From the cell containing the given text, extract its center point as (x, y) coordinate. 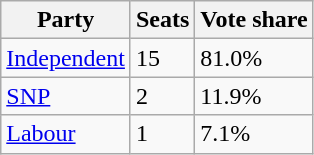
Independent (66, 58)
Seats (162, 20)
2 (162, 96)
Labour (66, 134)
7.1% (254, 134)
1 (162, 134)
SNP (66, 96)
Party (66, 20)
Vote share (254, 20)
15 (162, 58)
11.9% (254, 96)
81.0% (254, 58)
